For the text-containing cell, return its midpoint in (x, y) coordinate format. 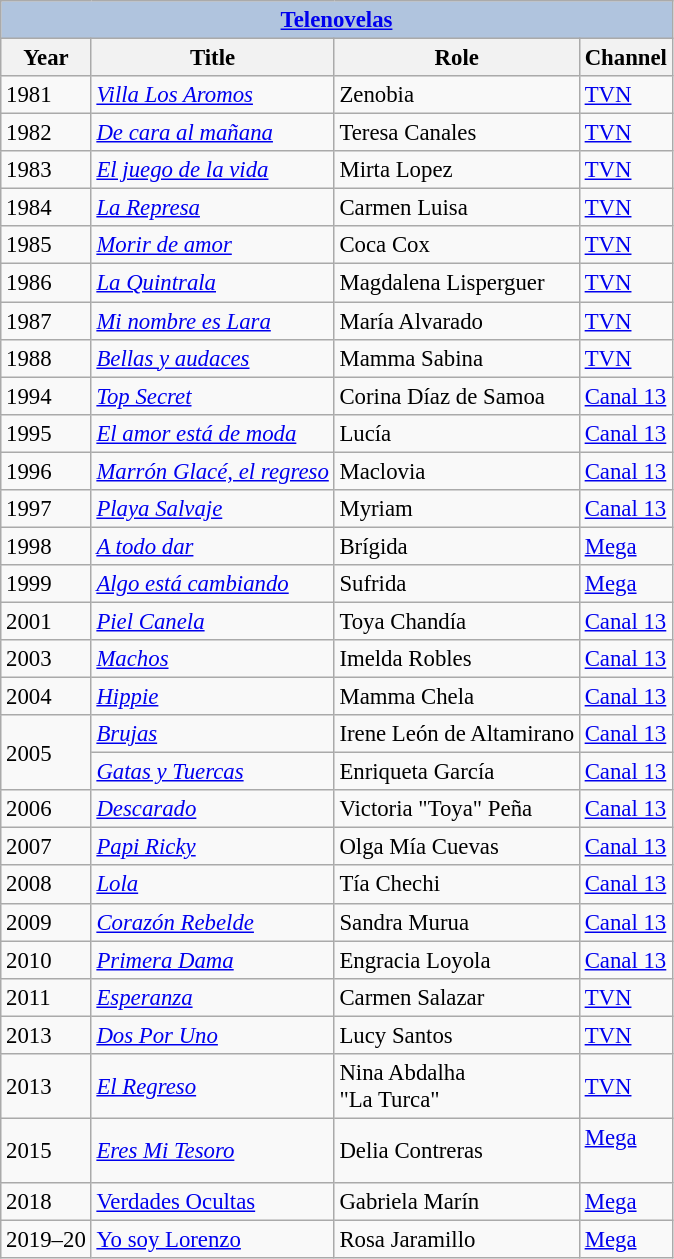
2019–20 (46, 1239)
Nina Abdalha"La Turca" (456, 1086)
1985 (46, 245)
Engracia Loyola (456, 960)
Magdalena Lisperguer (456, 283)
Verdades Ocultas (212, 1202)
El Regreso (212, 1086)
Dos Por Uno (212, 1035)
2004 (46, 697)
1994 (46, 396)
Maclovia (456, 471)
Imelda Robles (456, 659)
Role (456, 58)
Algo está cambiando (212, 584)
Playa Salvaje (212, 509)
2001 (46, 621)
A todo dar (212, 546)
2015 (46, 1150)
Carmen Luisa (456, 208)
Primera Dama (212, 960)
Mirta Lopez (456, 170)
El amor está de moda (212, 433)
Marrón Glacé, el regreso (212, 471)
1983 (46, 170)
La Represa (212, 208)
Morir de amor (212, 245)
1996 (46, 471)
2009 (46, 922)
1997 (46, 509)
Gatas y Tuercas (212, 772)
1982 (46, 133)
1988 (46, 358)
Telenovelas (337, 20)
Carmen Salazar (456, 997)
2007 (46, 847)
1981 (46, 95)
Myriam (456, 509)
Mamma Chela (456, 697)
Enriqueta García (456, 772)
2005 (46, 752)
Sandra Murua (456, 922)
Zenobia (456, 95)
2011 (46, 997)
Channel (626, 58)
Descarado (212, 809)
Machos (212, 659)
De cara al mañana (212, 133)
Mamma Sabina (456, 358)
Title (212, 58)
Esperanza (212, 997)
Eres Mi Tesoro (212, 1150)
2018 (46, 1202)
Lucía (456, 433)
Bellas y audaces (212, 358)
Lucy Santos (456, 1035)
El juego de la vida (212, 170)
María Alvarado (456, 321)
Piel Canela (212, 621)
La Quintrala (212, 283)
1999 (46, 584)
Teresa Canales (456, 133)
1995 (46, 433)
Delia Contreras (456, 1150)
Irene León de Altamirano (456, 734)
Brígida (456, 546)
Yo soy Lorenzo (212, 1239)
Coca Cox (456, 245)
Brujas (212, 734)
Villa Los Aromos (212, 95)
Mi nombre es Lara (212, 321)
Top Secret (212, 396)
Papi Ricky (212, 847)
Olga Mía Cuevas (456, 847)
1984 (46, 208)
Year (46, 58)
Victoria "Toya" Peña (456, 809)
Corina Díaz de Samoa (456, 396)
Tía Chechi (456, 885)
1998 (46, 546)
Gabriela Marín (456, 1202)
2003 (46, 659)
Corazón Rebelde (212, 922)
1986 (46, 283)
Sufrida (456, 584)
Rosa Jaramillo (456, 1239)
Lola (212, 885)
2010 (46, 960)
2008 (46, 885)
Toya Chandía (456, 621)
1987 (46, 321)
2006 (46, 809)
Hippie (212, 697)
